Detect which cell encompasses the target text, then output its [x, y] center coordinate. 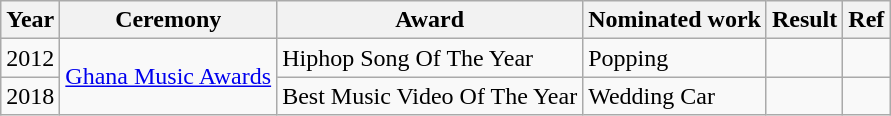
Award [430, 20]
Nominated work [675, 20]
Popping [675, 58]
2012 [30, 58]
Ref [866, 20]
Wedding Car [675, 96]
Best Music Video Of The Year [430, 96]
Ghana Music Awards [168, 77]
2018 [30, 96]
Year [30, 20]
Ceremony [168, 20]
Hiphop Song Of The Year [430, 58]
Result [804, 20]
